Pinpoint the cell where the given text exists, returning its [x, y] midpoint coordinate. 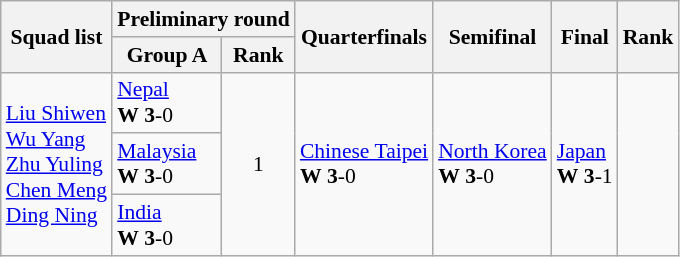
Group A [167, 55]
MalaysiaW 3-0 [167, 164]
Final [585, 36]
IndiaW 3-0 [167, 226]
Chinese TaipeiW 3-0 [364, 164]
1 [258, 164]
Preliminary round [204, 19]
Squad list [56, 36]
Liu ShiwenWu YangZhu YulingChen MengDing Ning [56, 164]
North KoreaW 3-0 [492, 164]
Semifinal [492, 36]
JapanW 3-1 [585, 164]
Quarterfinals [364, 36]
NepalW 3-0 [167, 102]
